Provide the [X, Y] coordinate of the cell's center where the given text is located.  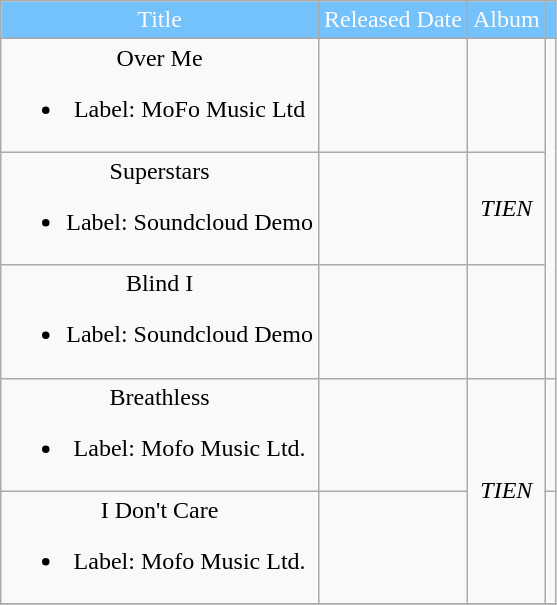
BreathlessLabel: Mofo Music Ltd. [160, 434]
Over MeLabel: MoFo Music Ltd [160, 96]
I Don't CareLabel: Mofo Music Ltd. [160, 548]
Title [160, 20]
Album [506, 20]
Blind ILabel: Soundcloud Demo [160, 322]
Released Date [392, 20]
SuperstarsLabel: Soundcloud Demo [160, 208]
